Detect which cell encompasses the target text, then output its (X, Y) center coordinate. 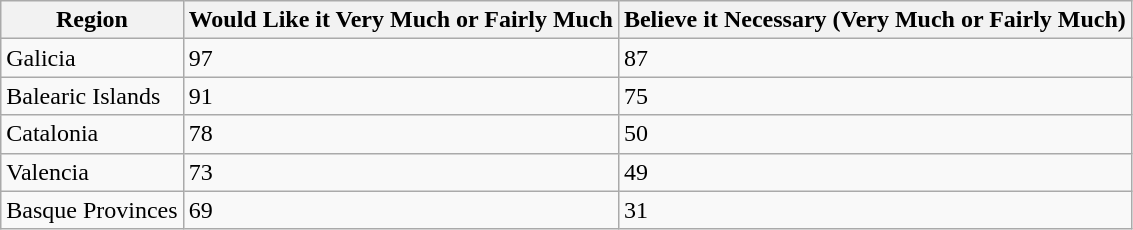
Region (92, 20)
97 (400, 58)
Balearic Islands (92, 96)
78 (400, 134)
Believe it Necessary (Very Much or Fairly Much) (874, 20)
91 (400, 96)
Valencia (92, 172)
69 (400, 210)
73 (400, 172)
Galicia (92, 58)
Basque Provinces (92, 210)
Catalonia (92, 134)
31 (874, 210)
87 (874, 58)
Would Like it Very Much or Fairly Much (400, 20)
50 (874, 134)
49 (874, 172)
75 (874, 96)
